Identify which cell holds the provided text, then report its [x, y] central coordinate. 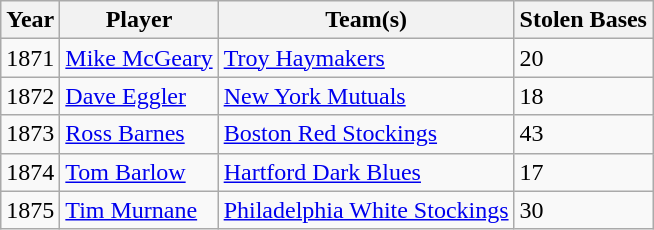
Stolen Bases [583, 20]
43 [583, 134]
Philadelphia White Stockings [366, 210]
1874 [30, 172]
Mike McGeary [139, 58]
Troy Haymakers [366, 58]
Boston Red Stockings [366, 134]
New York Mutuals [366, 96]
Tim Murnane [139, 210]
Ross Barnes [139, 134]
1875 [30, 210]
Hartford Dark Blues [366, 172]
1872 [30, 96]
1871 [30, 58]
17 [583, 172]
Team(s) [366, 20]
1873 [30, 134]
30 [583, 210]
Tom Barlow [139, 172]
Dave Eggler [139, 96]
18 [583, 96]
20 [583, 58]
Player [139, 20]
Year [30, 20]
